Provide the (X, Y) coordinate of the cell's center where the given text is located.  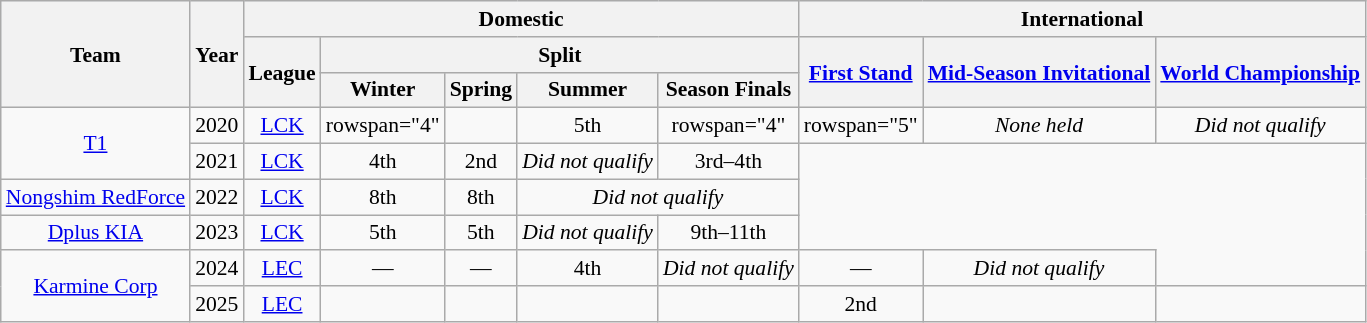
2025 (216, 304)
2024 (216, 269)
Mid-Season Invitational (1040, 72)
3rd–4th (728, 162)
Summer (588, 90)
T1 (96, 144)
Dplus KIA (96, 233)
Karmine Corp (96, 286)
Winter (383, 90)
Split (560, 55)
International (1082, 19)
Team (96, 54)
First Stand (861, 72)
World Championship (1260, 72)
2020 (216, 126)
Domestic (520, 19)
Season Finals (728, 90)
rowspan="5" (861, 126)
Spring (482, 90)
Year (216, 54)
2021 (216, 162)
None held (1040, 126)
2023 (216, 233)
2022 (216, 197)
League (282, 72)
9th–11th (728, 233)
Nongshim RedForce (96, 197)
